Return (x, y) of the center of cell containing provided text 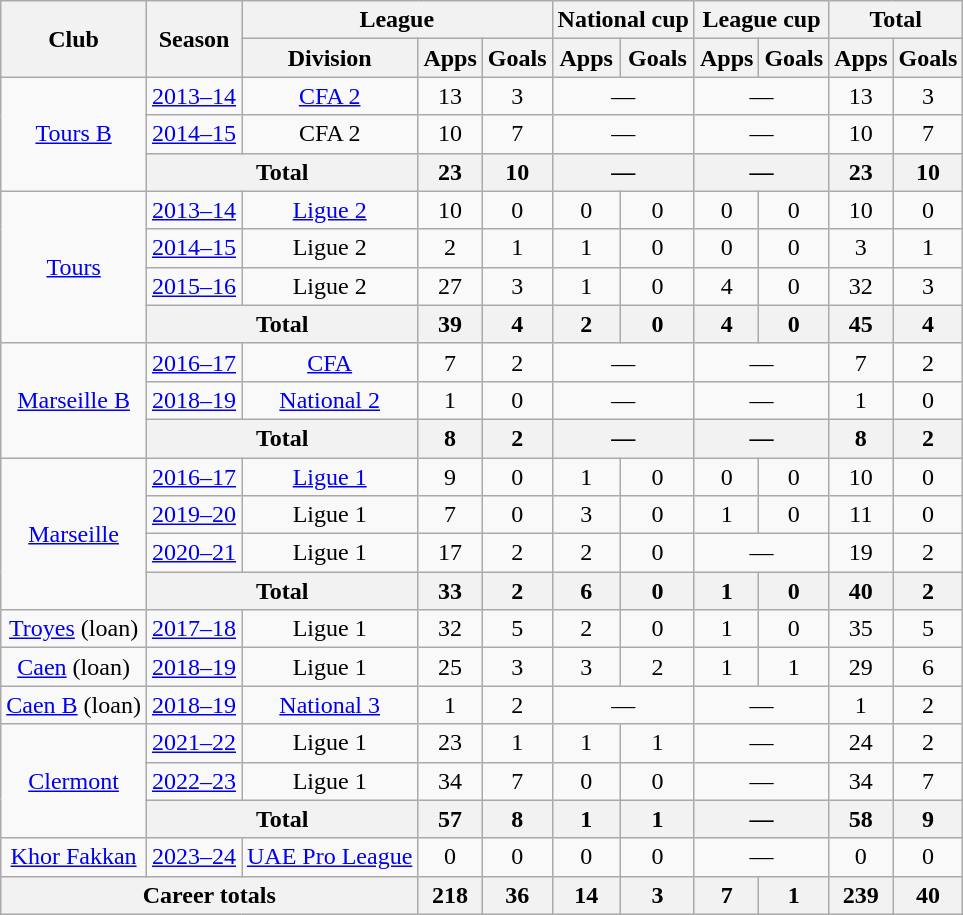
2023–24 (194, 857)
36 (517, 895)
UAE Pro League (330, 857)
Khor Fakkan (74, 857)
33 (450, 591)
League cup (761, 20)
Career totals (210, 895)
National cup (623, 20)
2020–21 (194, 553)
239 (861, 895)
58 (861, 819)
Troyes (loan) (74, 629)
2019–20 (194, 515)
Tours (74, 267)
Caen (loan) (74, 667)
Tours B (74, 134)
14 (586, 895)
39 (450, 324)
National 2 (330, 400)
National 3 (330, 705)
League (398, 20)
Caen B (loan) (74, 705)
Clermont (74, 781)
24 (861, 743)
45 (861, 324)
2022–23 (194, 781)
Season (194, 39)
Marseille (74, 534)
2017–18 (194, 629)
25 (450, 667)
29 (861, 667)
Club (74, 39)
CFA (330, 362)
Division (330, 58)
27 (450, 286)
17 (450, 553)
57 (450, 819)
19 (861, 553)
2015–16 (194, 286)
218 (450, 895)
35 (861, 629)
Marseille B (74, 400)
2021–22 (194, 743)
11 (861, 515)
